From the cell containing the given text, extract its center point as (X, Y) coordinate. 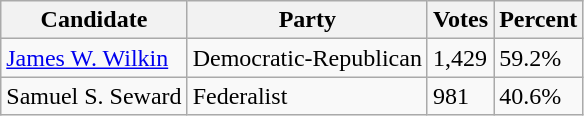
Party (307, 20)
Percent (538, 20)
59.2% (538, 58)
Democratic-Republican (307, 58)
James W. Wilkin (94, 58)
Samuel S. Seward (94, 96)
40.6% (538, 96)
Votes (460, 20)
981 (460, 96)
Federalist (307, 96)
1,429 (460, 58)
Candidate (94, 20)
